From the cell containing the given text, extract its center point as [x, y] coordinate. 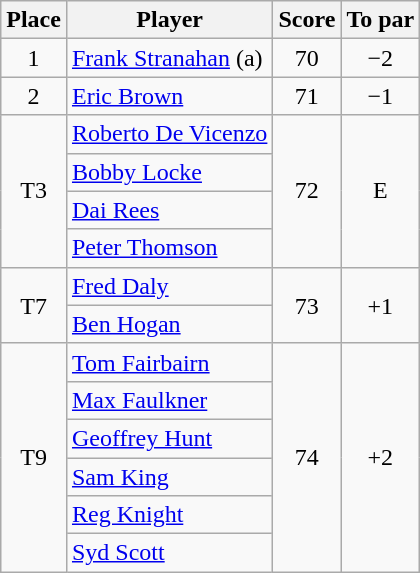
Peter Thomson [169, 248]
73 [307, 305]
To par [380, 20]
−1 [380, 96]
72 [307, 191]
Roberto De Vicenzo [169, 134]
+2 [380, 457]
Frank Stranahan (a) [169, 58]
2 [34, 96]
T7 [34, 305]
Max Faulkner [169, 400]
70 [307, 58]
Tom Fairbairn [169, 362]
Place [34, 20]
Player [169, 20]
Dai Rees [169, 210]
+1 [380, 305]
Score [307, 20]
−2 [380, 58]
T9 [34, 457]
Fred Daly [169, 286]
E [380, 191]
Syd Scott [169, 553]
Reg Knight [169, 515]
T3 [34, 191]
71 [307, 96]
1 [34, 58]
Sam King [169, 477]
74 [307, 457]
Ben Hogan [169, 324]
Eric Brown [169, 96]
Geoffrey Hunt [169, 438]
Bobby Locke [169, 172]
